Locate the cell with the specified text and output its [x, y] center coordinate. 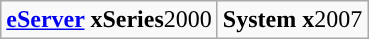
eServer xSeries2000 [110, 20]
System x2007 [292, 20]
